Extract the (x, y) coordinate from the center of the cell holding the provided text.  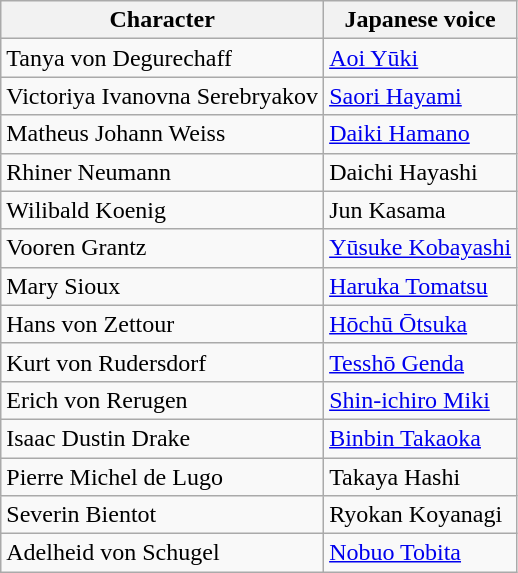
Wilibald Koenig (162, 210)
Shin-ichiro Miki (420, 400)
Daiki Hamano (420, 134)
Isaac Dustin Drake (162, 438)
Severin Bientot (162, 515)
Matheus Johann Weiss (162, 134)
Jun Kasama (420, 210)
Mary Sioux (162, 286)
Pierre Michel de Lugo (162, 477)
Haruka Tomatsu (420, 286)
Kurt von Rudersdorf (162, 362)
Character (162, 20)
Hōchū Ōtsuka (420, 324)
Hans von Zettour (162, 324)
Tanya von Degurechaff (162, 58)
Erich von Rerugen (162, 400)
Tesshō Genda (420, 362)
Nobuo Tobita (420, 553)
Victoriya Ivanovna Serebryakov (162, 96)
Takaya Hashi (420, 477)
Vooren Grantz (162, 248)
Saori Hayami (420, 96)
Yūsuke Kobayashi (420, 248)
Ryokan Koyanagi (420, 515)
Aoi Yūki (420, 58)
Daichi Hayashi (420, 172)
Rhiner Neumann (162, 172)
Japanese voice (420, 20)
Adelheid von Schugel (162, 553)
Binbin Takaoka (420, 438)
